Find where the given text appears and provide that cell's center as (X, Y) coordinate. 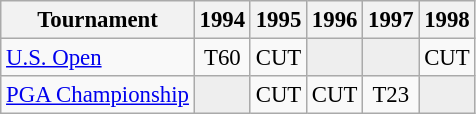
U.S. Open (98, 58)
T60 (222, 58)
1998 (447, 20)
1994 (222, 20)
T23 (391, 95)
1996 (335, 20)
1997 (391, 20)
PGA Championship (98, 95)
1995 (278, 20)
Tournament (98, 20)
